Extract the [x, y] coordinate from the center of the cell holding the provided text.  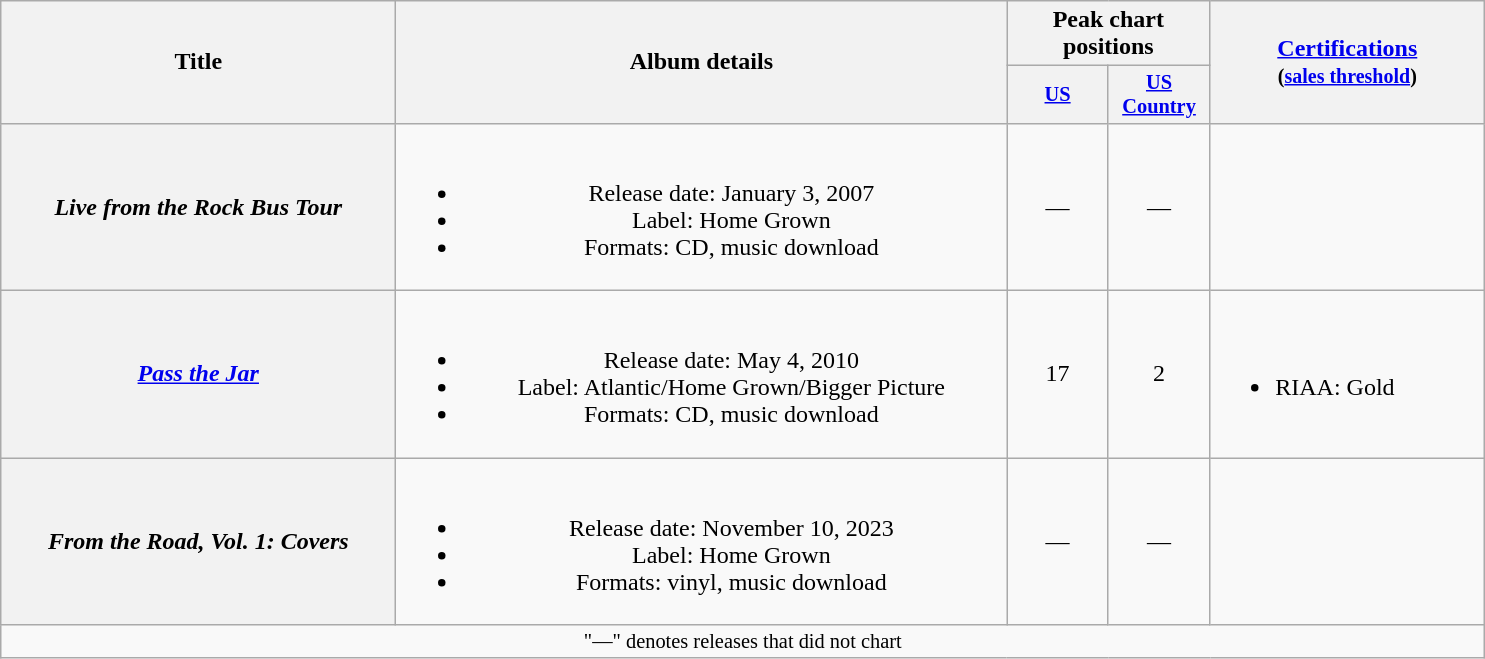
"—" denotes releases that did not chart [743, 642]
Peak chartpositions [1108, 34]
Release date: November 10, 2023Label: Home GrownFormats: vinyl, music download [702, 542]
Certifications(sales threshold) [1348, 62]
Album details [702, 62]
Pass the Jar [198, 374]
Release date: January 3, 2007Label: Home GrownFormats: CD, music download [702, 206]
US Country [1158, 95]
From the Road, Vol. 1: Covers [198, 542]
US [1058, 95]
Title [198, 62]
Release date: May 4, 2010Label: Atlantic/Home Grown/Bigger PictureFormats: CD, music download [702, 374]
RIAA: Gold [1348, 374]
2 [1158, 374]
17 [1058, 374]
Live from the Rock Bus Tour [198, 206]
